Provide the [x, y] coordinate of the cell's center where the given text is located.  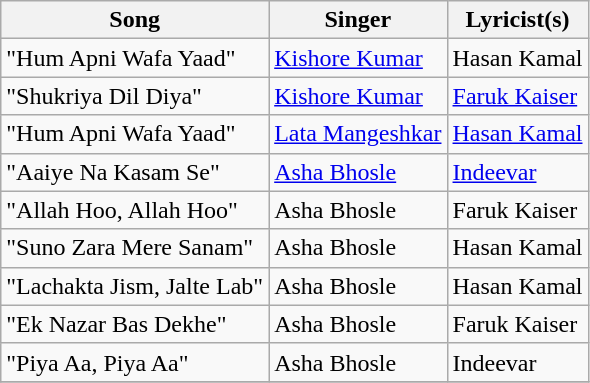
"Suno Zara Mere Sanam" [135, 248]
"Allah Hoo, Allah Hoo" [135, 210]
"Ek Nazar Bas Dekhe" [135, 324]
"Piya Aa, Piya Aa" [135, 362]
"Aaiye Na Kasam Se" [135, 172]
Song [135, 20]
"Lachakta Jism, Jalte Lab" [135, 286]
Lyricist(s) [518, 20]
"Shukriya Dil Diya" [135, 96]
Lata Mangeshkar [358, 134]
Singer [358, 20]
